Scan for the cell matching the given text and deliver its [X, Y] coordinate at center. 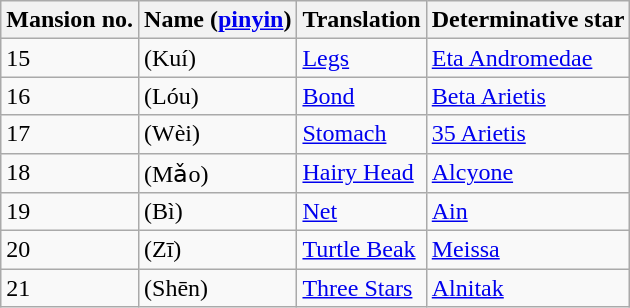
(Kuí) [218, 58]
Alcyone [528, 173]
Eta Andromedae [528, 58]
(Shēn) [218, 288]
(Lóu) [218, 96]
Turtle Beak [362, 250]
(Wèi) [218, 134]
(Mǎo) [218, 173]
Stomach [362, 134]
Three Stars [362, 288]
19 [70, 212]
Alnitak [528, 288]
Ain [528, 212]
15 [70, 58]
Name (pinyin) [218, 20]
Net [362, 212]
21 [70, 288]
Hairy Head [362, 173]
17 [70, 134]
Determinative star [528, 20]
Mansion no. [70, 20]
Beta Arietis [528, 96]
(Bì) [218, 212]
Legs [362, 58]
18 [70, 173]
35 Arietis [528, 134]
16 [70, 96]
Meissa [528, 250]
Translation [362, 20]
20 [70, 250]
(Zī) [218, 250]
Bond [362, 96]
